Extract the [x, y] coordinate from the center of the cell holding the provided text.  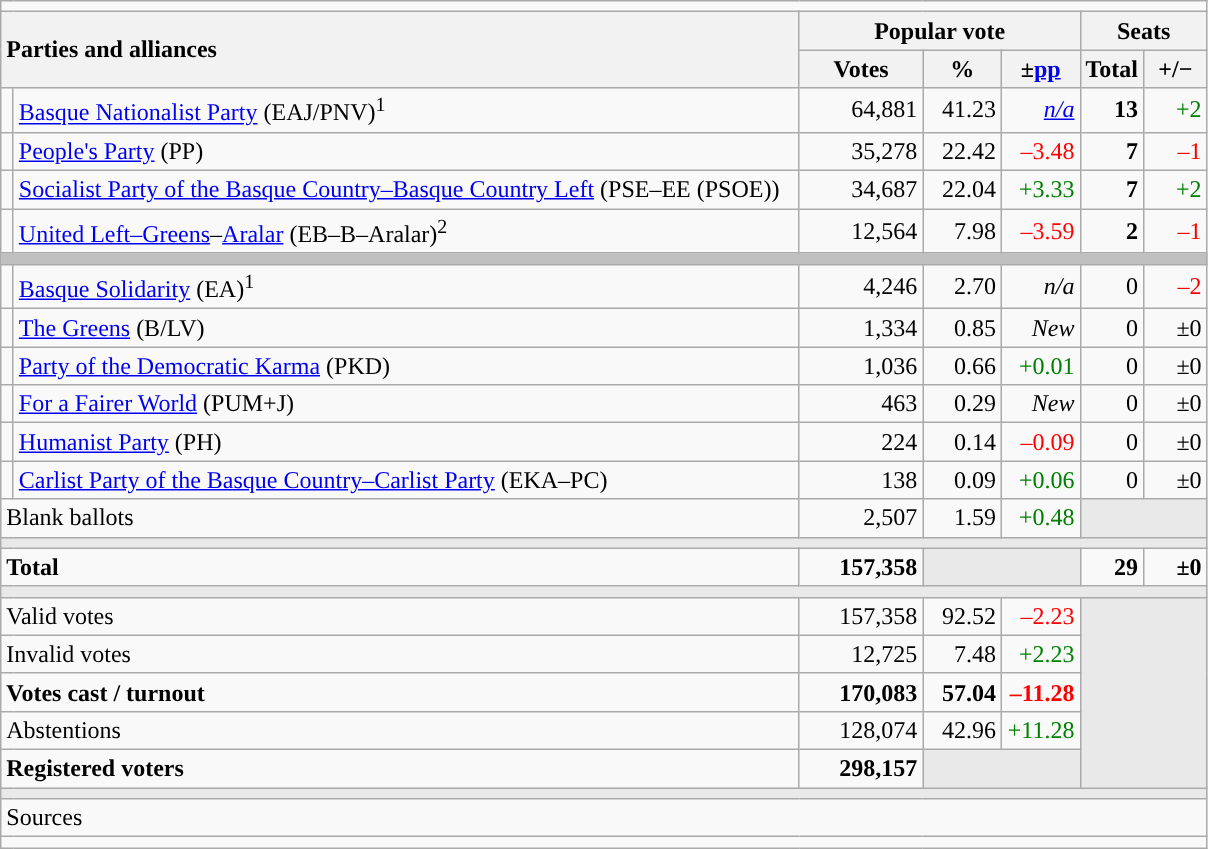
92.52 [962, 616]
41.23 [962, 110]
0.85 [962, 328]
Abstentions [400, 731]
–11.28 [1040, 692]
Votes [861, 69]
Socialist Party of the Basque Country–Basque Country Left (PSE–EE (PSOE)) [406, 190]
1,036 [861, 366]
–3.59 [1040, 232]
+0.01 [1040, 366]
138 [861, 480]
13 [1112, 110]
298,157 [861, 769]
+11.28 [1040, 731]
Invalid votes [400, 654]
Parties and alliances [400, 50]
For a Fairer World (PUM+J) [406, 404]
Blank ballots [400, 518]
2,507 [861, 518]
7.98 [962, 232]
United Left–Greens–Aralar (EB–B–Aralar)2 [406, 232]
Humanist Party (PH) [406, 442]
2.70 [962, 286]
0.14 [962, 442]
7.48 [962, 654]
35,278 [861, 151]
1,334 [861, 328]
Valid votes [400, 616]
0.29 [962, 404]
Votes cast / turnout [400, 692]
2 [1112, 232]
±pp [1040, 69]
0.66 [962, 366]
% [962, 69]
12,564 [861, 232]
Seats [1144, 31]
+/− [1176, 69]
128,074 [861, 731]
Basque Nationalist Party (EAJ/PNV)1 [406, 110]
–2 [1176, 286]
+0.06 [1040, 480]
0.09 [962, 480]
463 [861, 404]
Popular vote [940, 31]
64,881 [861, 110]
Basque Solidarity (EA)1 [406, 286]
–3.48 [1040, 151]
22.04 [962, 190]
Sources [604, 818]
224 [861, 442]
The Greens (B/LV) [406, 328]
People's Party (PP) [406, 151]
22.42 [962, 151]
1.59 [962, 518]
+2.23 [1040, 654]
Registered voters [400, 769]
12,725 [861, 654]
29 [1112, 567]
42.96 [962, 731]
–2.23 [1040, 616]
–0.09 [1040, 442]
170,083 [861, 692]
57.04 [962, 692]
+0.48 [1040, 518]
+3.33 [1040, 190]
34,687 [861, 190]
Carlist Party of the Basque Country–Carlist Party (EKA–PC) [406, 480]
Party of the Democratic Karma (PKD) [406, 366]
4,246 [861, 286]
